Pinpoint the cell where the given text exists, returning its [x, y] midpoint coordinate. 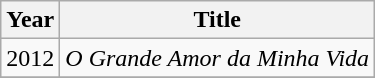
O Grande Amor da Minha Vida [218, 58]
2012 [30, 58]
Title [218, 20]
Year [30, 20]
